Extract the [x, y] coordinate from the center of the cell holding the provided text.  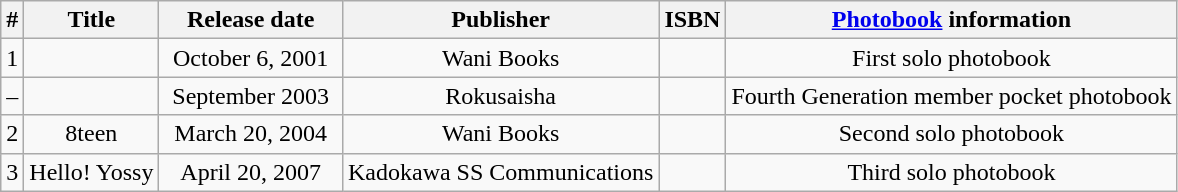
October 6, 2001 [251, 58]
8teen [92, 134]
Fourth Generation member pocket photobook [952, 96]
First solo photobook [952, 58]
2 [12, 134]
# [12, 20]
ISBN [692, 20]
Hello! Yossy [92, 172]
Photobook information [952, 20]
1 [12, 58]
September 2003 [251, 96]
Second solo photobook [952, 134]
April 20, 2007 [251, 172]
Rokusaisha [500, 96]
Title [92, 20]
– [12, 96]
Release date [251, 20]
3 [12, 172]
Publisher [500, 20]
Kadokawa SS Communications [500, 172]
Third solo photobook [952, 172]
March 20, 2004 [251, 134]
